Identify which cell holds the provided text, then report its (X, Y) central coordinate. 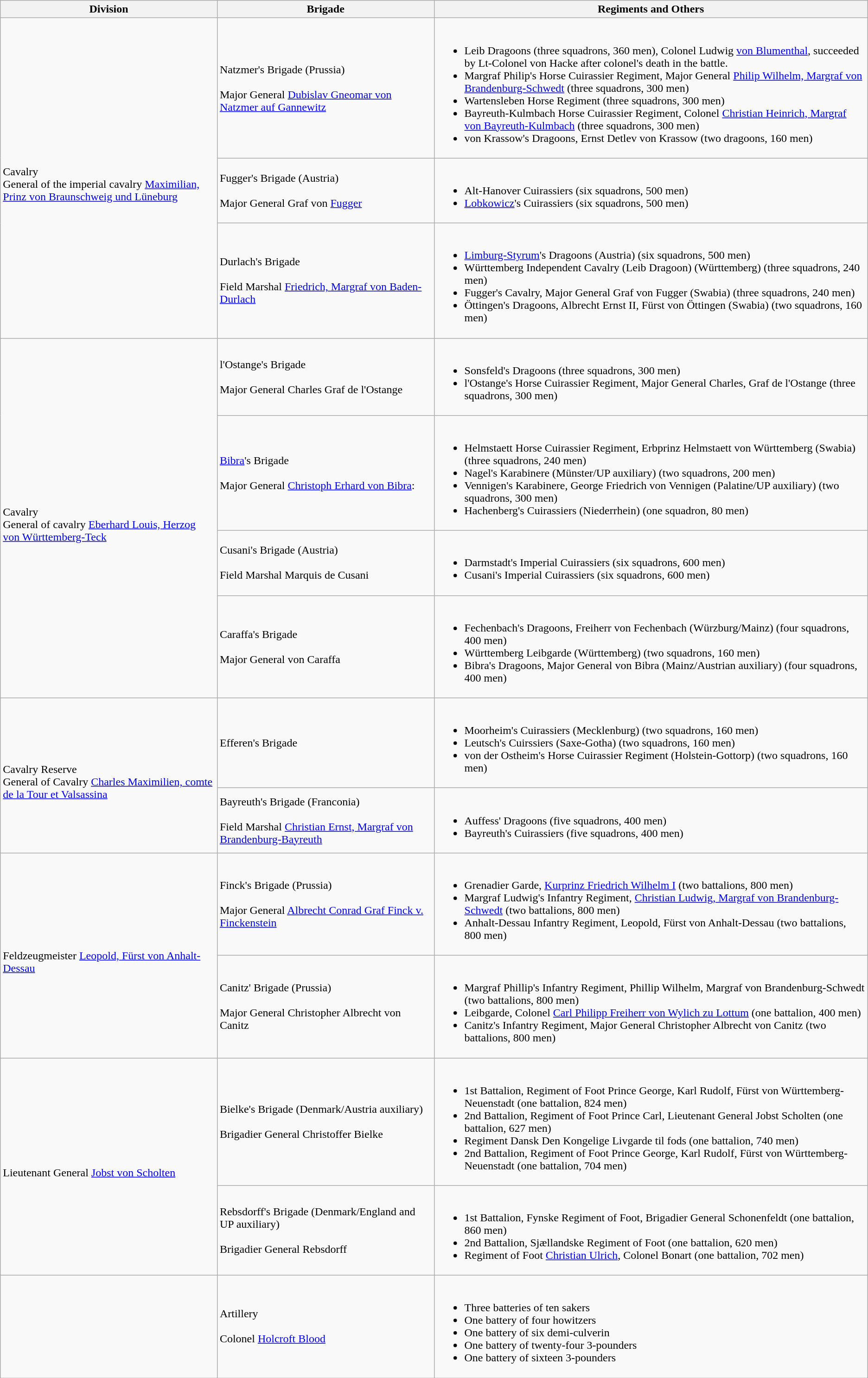
Feldzeugmeister Leopold, Fürst von Anhalt-Dessau (109, 955)
Cavalry General of the imperial cavalry Maximilian, Prinz von Braunschweig und Lüneburg (109, 178)
Lieutenant General Jobst von Scholten (109, 1167)
Regiments and Others (651, 9)
Finck's Brigade (Prussia) Major General Albrecht Conrad Graf Finck v. Finckenstein (325, 904)
Artillery Colonel Holcroft Blood (325, 1327)
Durlach's Brigade Field Marshal Friedrich, Margraf von Baden-Durlach (325, 281)
Cusani's Brigade (Austria) Field Marshal Marquis de Cusani (325, 563)
Alt-Hanover Cuirassiers (six squadrons, 500 men)Lobkowicz's Cuirassiers (six squadrons, 500 men) (651, 191)
Cavalry General of cavalry Eberhard Louis, Herzog von Württemberg-Teck (109, 518)
Auffess' Dragoons (five squadrons, 400 men)Bayreuth's Cuirassiers (five squadrons, 400 men) (651, 820)
Darmstadt's Imperial Cuirassiers (six squadrons, 600 men)Cusani's Imperial Cuirassiers (six squadrons, 600 men) (651, 563)
Natzmer's Brigade (Prussia) Major General Dubislav Gneomar von Natzmer auf Gannewitz (325, 88)
Division (109, 9)
Bielke's Brigade (Denmark/Austria auxiliary) Brigadier General Christoffer Bielke (325, 1122)
Cavalry Reserve General of Cavalry Charles Maximilien, comte de la Tour et Valsassina (109, 775)
Efferen's Brigade (325, 743)
Brigade (325, 9)
Caraffa's Brigade Major General von Caraffa (325, 646)
Bibra's Brigade Major General Christoph Erhard von Bibra: (325, 473)
Rebsdorff's Brigade (Denmark/England and UP auxiliary) Brigadier General Rebsdorff (325, 1231)
Bayreuth's Brigade (Franconia) Field Marshal Christian Ernst, Margraf von Brandenburg-Bayreuth (325, 820)
Fugger's Brigade (Austria) Major General Graf von Fugger (325, 191)
l'Ostange's Brigade Major General Charles Graf de l'Ostange (325, 376)
Canitz' Brigade (Prussia) Major General Christopher Albrecht von Canitz (325, 1006)
